Locate the cell with the specified text and output its [X, Y] center coordinate. 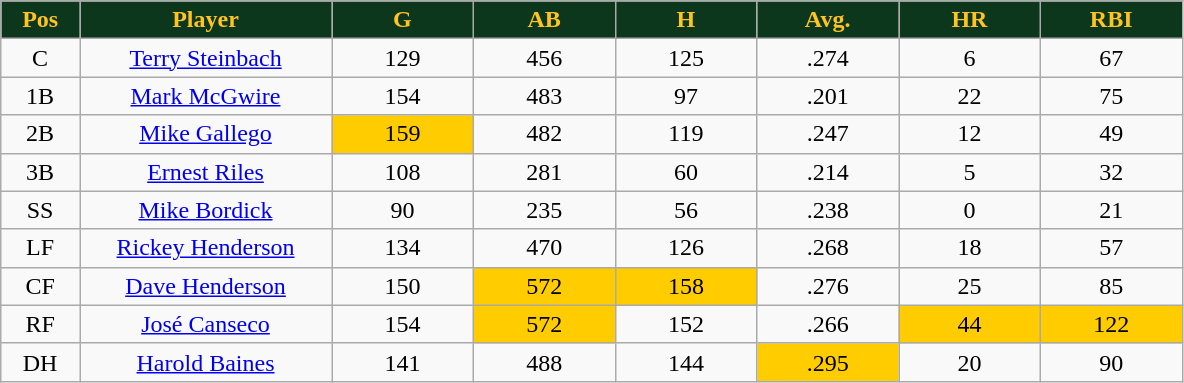
129 [403, 58]
.238 [828, 210]
.214 [828, 172]
67 [1111, 58]
470 [544, 248]
60 [686, 172]
18 [970, 248]
97 [686, 96]
.274 [828, 58]
Dave Henderson [206, 286]
235 [544, 210]
Rickey Henderson [206, 248]
.247 [828, 134]
150 [403, 286]
134 [403, 248]
RBI [1111, 20]
126 [686, 248]
122 [1111, 324]
SS [40, 210]
281 [544, 172]
0 [970, 210]
AB [544, 20]
LF [40, 248]
Mike Bordick [206, 210]
.266 [828, 324]
12 [970, 134]
21 [1111, 210]
Harold Baines [206, 362]
85 [1111, 286]
Avg. [828, 20]
158 [686, 286]
2B [40, 134]
.295 [828, 362]
5 [970, 172]
159 [403, 134]
RF [40, 324]
108 [403, 172]
Terry Steinbach [206, 58]
.268 [828, 248]
456 [544, 58]
57 [1111, 248]
125 [686, 58]
6 [970, 58]
Mark McGwire [206, 96]
488 [544, 362]
44 [970, 324]
C [40, 58]
119 [686, 134]
144 [686, 362]
Pos [40, 20]
G [403, 20]
49 [1111, 134]
.276 [828, 286]
1B [40, 96]
.201 [828, 96]
José Canseco [206, 324]
HR [970, 20]
3B [40, 172]
32 [1111, 172]
483 [544, 96]
482 [544, 134]
DH [40, 362]
56 [686, 210]
20 [970, 362]
75 [1111, 96]
Ernest Riles [206, 172]
22 [970, 96]
Player [206, 20]
Mike Gallego [206, 134]
141 [403, 362]
H [686, 20]
25 [970, 286]
152 [686, 324]
CF [40, 286]
